Detect which cell encompasses the target text, then output its (X, Y) center coordinate. 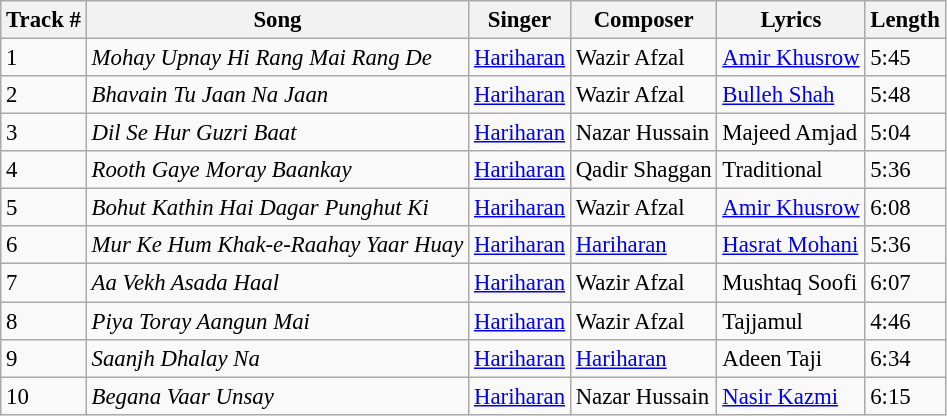
Nasir Kazmi (791, 396)
Piya Toray Aangun Mai (277, 321)
4:46 (905, 321)
Adeen Taji (791, 358)
5:04 (905, 133)
6:15 (905, 396)
Rooth Gaye Moray Baankay (277, 170)
Qadir Shaggan (644, 170)
10 (44, 396)
6:34 (905, 358)
Bhavain Tu Jaan Na Jaan (277, 95)
3 (44, 133)
Length (905, 20)
Dil Se Hur Guzri Baat (277, 133)
Majeed Amjad (791, 133)
7 (44, 283)
Bohut Kathin Hai Dagar Punghut Ki (277, 208)
Mushtaq Soofi (791, 283)
Composer (644, 20)
Tajjamul (791, 321)
Song (277, 20)
Lyrics (791, 20)
2 (44, 95)
6:08 (905, 208)
Aa Vekh Asada Haal (277, 283)
Bulleh Shah (791, 95)
9 (44, 358)
Singer (520, 20)
5:48 (905, 95)
Track # (44, 20)
1 (44, 58)
Hasrat Mohani (791, 245)
4 (44, 170)
6:07 (905, 283)
Traditional (791, 170)
5:45 (905, 58)
Mohay Upnay Hi Rang Mai Rang De (277, 58)
Mur Ke Hum Khak-e-Raahay Yaar Huay (277, 245)
Begana Vaar Unsay (277, 396)
Saanjh Dhalay Na (277, 358)
8 (44, 321)
6 (44, 245)
5 (44, 208)
